Pinpoint the cell where the given text exists, returning its [x, y] midpoint coordinate. 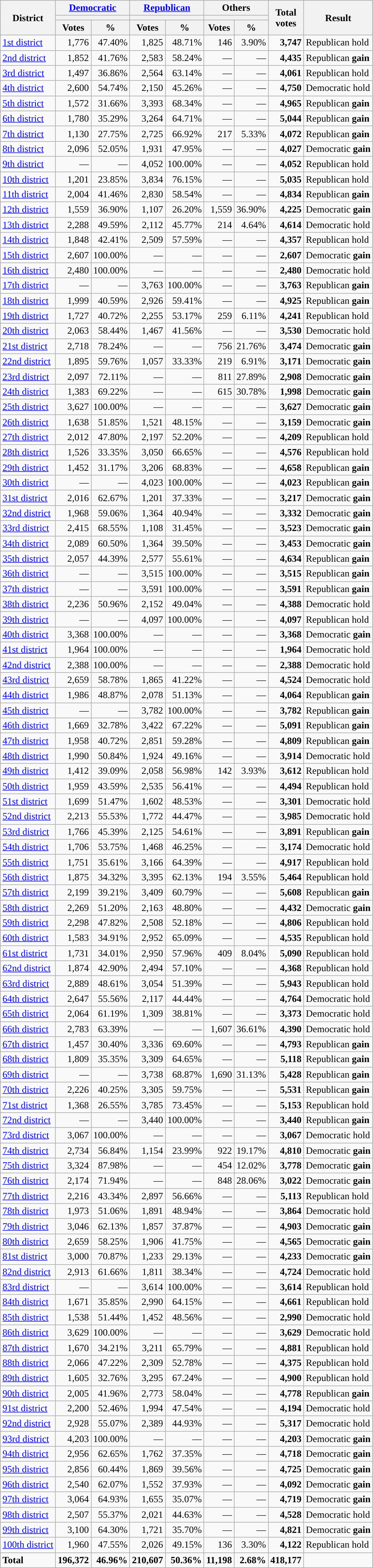
2,856 [73, 1469]
2,494 [148, 968]
47.22% [110, 1363]
44.63% [184, 1515]
32.76% [110, 1378]
85th district [28, 1317]
4,724 [286, 1272]
41.22% [184, 680]
21.76% [251, 346]
46.25% [184, 847]
38.81% [184, 1014]
1,958 [73, 741]
36th district [28, 574]
54.74% [110, 88]
2,058 [148, 771]
8th district [28, 149]
51.20% [110, 908]
23rd district [28, 376]
54th district [28, 847]
48.61% [110, 984]
4,092 [286, 1484]
3,530 [286, 331]
57.10% [184, 968]
54.61% [184, 832]
1,762 [148, 1454]
922 [219, 1150]
2,066 [73, 1363]
1,309 [148, 1014]
33rd district [28, 528]
51.06% [110, 1211]
45.26% [184, 88]
1,497 [73, 73]
1,655 [148, 1499]
1,931 [148, 149]
51.39% [184, 984]
2,926 [148, 301]
3,985 [286, 816]
90th district [28, 1393]
55.07% [110, 1424]
58.44% [110, 331]
3,166 [148, 862]
29th district [28, 468]
57.96% [184, 953]
49.59% [110, 225]
1,994 [148, 1409]
47.55% [110, 1545]
2,734 [73, 1150]
24th district [28, 392]
59.41% [184, 301]
3,054 [148, 984]
60th district [28, 938]
4,122 [286, 1545]
33.33% [184, 361]
77th district [28, 1196]
3,373 [286, 1014]
4,524 [286, 680]
2,647 [73, 999]
4,528 [286, 1515]
39th district [28, 619]
3,046 [73, 1226]
78.24% [110, 346]
5,153 [286, 1105]
39.56% [184, 1469]
34.91% [110, 938]
2.68% [251, 1560]
2,897 [148, 1196]
4,194 [286, 1409]
2nd district [28, 58]
19.17% [251, 1150]
4,719 [286, 1499]
44th district [28, 695]
2,150 [148, 88]
76th district [28, 1181]
44.39% [110, 559]
2,117 [148, 999]
2,236 [73, 604]
3,891 [286, 832]
71st district [28, 1105]
87.98% [110, 1166]
19th district [28, 316]
22nd district [28, 361]
20th district [28, 331]
82nd district [28, 1272]
56.84% [110, 1150]
5,428 [286, 1074]
1,875 [73, 877]
2,269 [73, 908]
1,721 [148, 1530]
2,309 [148, 1363]
District [28, 18]
7th district [28, 134]
1,699 [73, 801]
42nd district [28, 665]
2,889 [73, 984]
13th district [28, 225]
40.59% [110, 301]
44.93% [184, 1424]
2,016 [73, 498]
4,027 [286, 149]
2,199 [73, 892]
5,035 [286, 179]
64.93% [110, 1499]
65th district [28, 1014]
63.14% [184, 73]
1,671 [73, 1302]
41.75% [184, 1241]
4,535 [286, 938]
1,968 [73, 513]
4th district [28, 88]
26th district [28, 422]
12.02% [251, 1166]
40.25% [110, 1090]
1,999 [73, 301]
1,895 [73, 361]
4,494 [286, 786]
2,200 [73, 1409]
4,750 [286, 88]
217 [219, 134]
52.18% [184, 923]
48.15% [184, 422]
3,778 [286, 1166]
89th district [28, 1378]
94th district [28, 1454]
58.54% [184, 195]
100th district [28, 1545]
64th district [28, 999]
1,154 [148, 1150]
29.13% [184, 1257]
6th district [28, 118]
4,061 [286, 73]
35.70% [184, 1530]
1,990 [73, 756]
2,197 [148, 437]
3.30% [251, 1545]
3,264 [148, 118]
30.78% [251, 392]
31.13% [251, 1074]
2,004 [73, 195]
4,375 [286, 1363]
67.22% [184, 726]
69th district [28, 1074]
2,063 [73, 331]
2,021 [148, 1515]
1,727 [73, 316]
91st district [28, 1409]
2,298 [73, 923]
1,602 [148, 801]
53.17% [184, 316]
Total [28, 1560]
3,393 [148, 103]
142 [219, 771]
21st district [28, 346]
57th district [28, 892]
35.61% [110, 862]
50th district [28, 786]
1,605 [73, 1378]
1,811 [148, 1272]
1,772 [148, 816]
27th district [28, 437]
15th district [28, 255]
16th district [28, 270]
2,057 [73, 559]
73.45% [184, 1105]
5,531 [286, 1090]
2,078 [148, 695]
23.99% [184, 1150]
811 [219, 376]
1,607 [219, 1029]
35.85% [110, 1302]
4,435 [286, 58]
2,950 [148, 953]
1,538 [73, 1317]
4,809 [286, 741]
38.34% [184, 1272]
2,508 [148, 923]
4,225 [286, 210]
2,216 [73, 1196]
48.87% [110, 695]
62.65% [110, 1454]
5.33% [251, 134]
55.61% [184, 559]
4,917 [286, 862]
52.05% [110, 149]
3,022 [286, 1181]
2,928 [73, 1424]
8.04% [251, 953]
72.11% [110, 376]
1,467 [148, 331]
5,317 [286, 1424]
6.91% [251, 361]
2,012 [73, 437]
2,288 [73, 225]
2,956 [73, 1454]
214 [219, 225]
4,565 [286, 1241]
66.65% [184, 452]
52nd district [28, 816]
68th district [28, 1059]
61st district [28, 953]
50.84% [110, 756]
3,332 [286, 513]
2,026 [148, 1545]
31.17% [110, 468]
1,852 [73, 58]
53.75% [110, 847]
3,785 [148, 1105]
3,747 [286, 43]
49.15% [184, 1545]
3,409 [148, 892]
39.21% [110, 892]
2,152 [148, 604]
81st district [28, 1257]
18th district [28, 301]
5,608 [286, 892]
98th district [28, 1515]
83rd district [28, 1287]
4.64% [251, 225]
1,572 [73, 103]
64.65% [184, 1059]
57.59% [184, 240]
42.41% [110, 240]
3,295 [148, 1378]
43rd district [28, 680]
3,211 [148, 1348]
56.41% [184, 786]
2,564 [148, 73]
40.94% [184, 513]
62nd district [28, 968]
1,107 [148, 210]
43.34% [110, 1196]
4,209 [286, 437]
71.94% [110, 1181]
1,766 [73, 832]
78th district [28, 1211]
1,368 [73, 1105]
70th district [28, 1090]
60.44% [110, 1469]
1,865 [148, 680]
34.01% [110, 953]
37.35% [184, 1454]
1,891 [148, 1211]
3,171 [286, 361]
27.89% [251, 376]
1,108 [148, 528]
3,159 [286, 422]
51.85% [110, 422]
615 [219, 392]
4,903 [286, 1226]
2,112 [148, 225]
1,457 [73, 1044]
2,415 [73, 528]
1,130 [73, 134]
67th district [28, 1044]
3,914 [286, 756]
48.53% [184, 801]
63.39% [110, 1029]
4,072 [286, 134]
31.66% [110, 103]
93rd district [28, 1439]
1,776 [73, 43]
3,301 [286, 801]
36.61% [251, 1029]
44.44% [184, 999]
41.76% [110, 58]
68.83% [184, 468]
1,383 [73, 392]
47th district [28, 741]
4,241 [286, 316]
5,090 [286, 953]
1,986 [73, 695]
1,669 [73, 726]
60.79% [184, 892]
9th district [28, 164]
2,830 [148, 195]
43.59% [110, 786]
65.09% [184, 938]
1,857 [148, 1226]
35th district [28, 559]
1,057 [148, 361]
45.77% [184, 225]
80th district [28, 1241]
3.93% [251, 771]
64.15% [184, 1302]
48.71% [184, 43]
58.24% [184, 58]
2,600 [73, 88]
74th district [28, 1150]
59.06% [110, 513]
2,255 [148, 316]
2,577 [148, 559]
41.46% [110, 195]
196,372 [73, 1560]
51.13% [184, 695]
Totalvotes [286, 18]
1,638 [73, 422]
37.93% [184, 1484]
1,731 [73, 953]
96th district [28, 1484]
69.60% [184, 1044]
2,125 [148, 832]
1st district [28, 43]
53rd district [28, 832]
37.87% [184, 1226]
4,925 [286, 301]
4,810 [286, 1150]
17th district [28, 285]
2,389 [148, 1424]
1,412 [73, 771]
1,906 [148, 1241]
62.67% [110, 498]
64.39% [184, 862]
2,851 [148, 741]
4,661 [286, 1302]
47.54% [184, 1409]
51.44% [110, 1317]
58.25% [110, 1241]
41st district [28, 649]
37.33% [184, 498]
49.16% [184, 756]
99th district [28, 1530]
45th district [28, 710]
4,390 [286, 1029]
2,064 [73, 1014]
3,324 [73, 1166]
1,552 [148, 1484]
3,305 [148, 1090]
2,089 [73, 543]
58.04% [184, 1393]
2,163 [148, 908]
3,523 [286, 528]
48.94% [184, 1211]
47.80% [110, 437]
38th district [28, 604]
34th district [28, 543]
756 [219, 346]
45.39% [110, 832]
3,453 [286, 543]
2,213 [73, 816]
52.20% [184, 437]
1,960 [73, 1545]
47.40% [110, 43]
26.55% [110, 1105]
84th district [28, 1302]
2,725 [148, 134]
1,690 [219, 1074]
3,050 [148, 452]
1,874 [73, 968]
65.79% [184, 1348]
55.37% [110, 1515]
3,834 [148, 179]
1,233 [148, 1257]
47.95% [184, 149]
32nd district [28, 513]
3,422 [148, 726]
12th district [28, 210]
5,113 [286, 1196]
26.20% [184, 210]
4,806 [286, 923]
55.53% [110, 816]
2,540 [73, 1484]
409 [219, 953]
14th district [28, 240]
28.06% [251, 1181]
2,226 [73, 1090]
73rd district [28, 1135]
34.32% [110, 877]
44.47% [184, 816]
37th district [28, 589]
3.55% [251, 877]
418,177 [286, 1560]
2,783 [73, 1029]
30th district [28, 483]
4,793 [286, 1044]
41.96% [110, 1393]
34.21% [110, 1348]
31.45% [184, 528]
136 [219, 1545]
33.35% [110, 452]
6.11% [251, 316]
55th district [28, 862]
1,973 [73, 1211]
5,464 [286, 877]
36.86% [110, 73]
88th district [28, 1363]
61.66% [110, 1272]
4,821 [286, 1530]
1,583 [73, 938]
1,869 [148, 1469]
3,612 [286, 771]
5,943 [286, 984]
3,000 [73, 1257]
23.85% [110, 179]
72nd district [28, 1120]
2,718 [73, 346]
58th district [28, 908]
4,614 [286, 225]
51.47% [110, 801]
35.35% [110, 1059]
25th district [28, 407]
1,809 [73, 1059]
2,174 [73, 1181]
4,368 [286, 968]
4,718 [286, 1454]
1,848 [73, 240]
4,432 [286, 908]
97th district [28, 1499]
61.19% [110, 1014]
5th district [28, 103]
2,096 [73, 149]
1,924 [148, 756]
68.87% [184, 1074]
Democratic [93, 8]
52.78% [184, 1363]
52.46% [110, 1409]
70.87% [110, 1257]
48.56% [184, 1317]
79th district [28, 1226]
3,309 [148, 1059]
92nd district [28, 1424]
2,583 [148, 58]
1,670 [73, 1348]
28th district [28, 452]
2,908 [286, 376]
66.92% [184, 134]
2,005 [73, 1393]
4,357 [286, 240]
41.56% [184, 331]
5,118 [286, 1059]
Republican [167, 8]
68.55% [110, 528]
10th district [28, 179]
59.28% [184, 741]
848 [219, 1181]
259 [219, 316]
5,091 [286, 726]
4,881 [286, 1348]
2,913 [73, 1272]
4,064 [286, 695]
67.24% [184, 1378]
2,535 [148, 786]
4,658 [286, 468]
69.22% [110, 392]
55.56% [110, 999]
4,965 [286, 103]
56th district [28, 877]
4,725 [286, 1469]
48.80% [184, 908]
35.07% [184, 1499]
60.50% [110, 543]
40th district [28, 634]
31st district [28, 498]
56.66% [184, 1196]
4,388 [286, 604]
1,998 [286, 392]
4,900 [286, 1378]
3.90% [251, 43]
3,738 [148, 1074]
4,764 [286, 999]
1,825 [148, 43]
1,751 [73, 862]
4,778 [286, 1393]
3,864 [286, 1211]
210,607 [148, 1560]
11,198 [219, 1560]
11th district [28, 195]
2,773 [148, 1393]
30.40% [110, 1044]
2,097 [73, 376]
68.34% [184, 103]
2,952 [148, 938]
4,634 [286, 559]
47.82% [110, 923]
66th district [28, 1029]
194 [219, 877]
4,233 [286, 1257]
3,100 [73, 1530]
62.07% [110, 1484]
58.78% [110, 680]
4,834 [286, 195]
Others [236, 8]
1,521 [148, 422]
59.75% [184, 1090]
46th district [28, 726]
Result [338, 18]
63rd district [28, 984]
146 [219, 43]
3,206 [148, 468]
1,706 [73, 847]
95th district [28, 1469]
2,509 [148, 240]
64.71% [184, 118]
39.50% [184, 543]
39.09% [110, 771]
3,395 [148, 877]
1,780 [73, 118]
5,044 [286, 118]
48th district [28, 756]
59.76% [110, 361]
76.15% [184, 179]
46.96% [110, 1560]
42.90% [110, 968]
3,174 [286, 847]
4,576 [286, 452]
87th district [28, 1348]
49.04% [184, 604]
3,064 [73, 1499]
1,526 [73, 452]
64.30% [110, 1530]
1,959 [73, 786]
50.96% [110, 604]
49th district [28, 771]
32.78% [110, 726]
35.29% [110, 118]
3,474 [286, 346]
3,336 [148, 1044]
2,507 [73, 1515]
50.36% [184, 1560]
27.75% [110, 134]
454 [219, 1166]
219 [219, 361]
1,468 [148, 847]
51st district [28, 801]
59th district [28, 923]
75th district [28, 1166]
86th district [28, 1332]
56.98% [184, 771]
3rd district [28, 73]
3,217 [286, 498]
